Capture the cell that displays the provided text and extract its (X, Y) central coordinate. 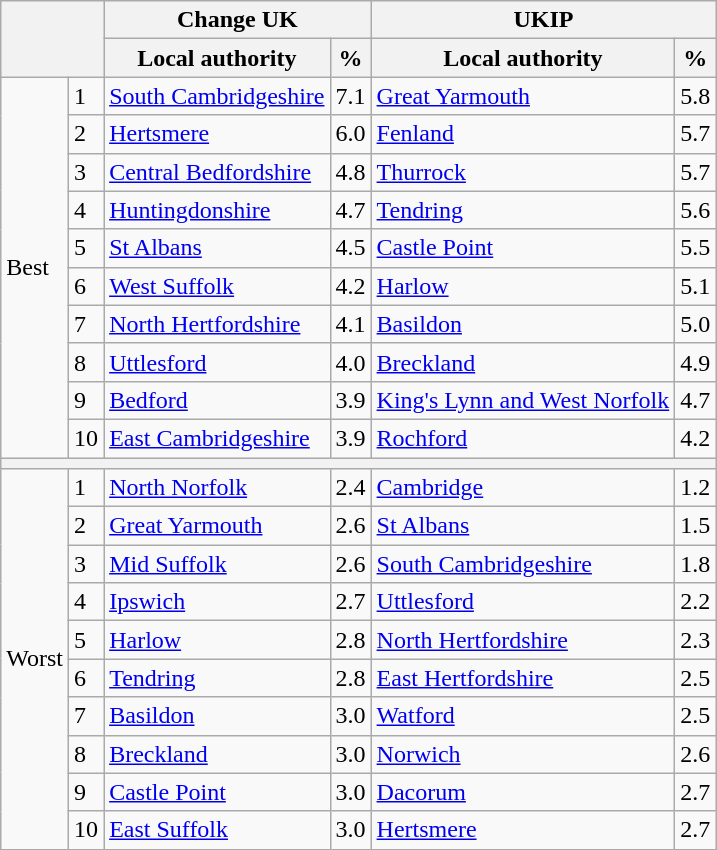
Bedford (217, 400)
5.1 (696, 286)
Best (35, 268)
7.1 (350, 96)
2.4 (350, 488)
4.8 (350, 172)
North Norfolk (217, 488)
East Suffolk (217, 830)
2.3 (696, 640)
6.0 (350, 134)
1.5 (696, 526)
4.5 (350, 248)
2.2 (696, 602)
5.5 (696, 248)
Central Bedfordshire (217, 172)
5.8 (696, 96)
Huntingdonshire (217, 210)
Ipswich (217, 602)
Mid Suffolk (217, 564)
Worst (35, 660)
4.9 (696, 362)
Fenland (523, 134)
Norwich (523, 754)
Thurrock (523, 172)
Rochford (523, 438)
5.0 (696, 324)
4.0 (350, 362)
East Cambridgeshire (217, 438)
1.8 (696, 564)
Dacorum (523, 792)
5.6 (696, 210)
Change UK (238, 20)
1.2 (696, 488)
Watford (523, 716)
4.1 (350, 324)
West Suffolk (217, 286)
Cambridge (523, 488)
UKIP (544, 20)
King's Lynn and West Norfolk (523, 400)
East Hertfordshire (523, 678)
